From the cell containing the given text, extract its center point as [x, y] coordinate. 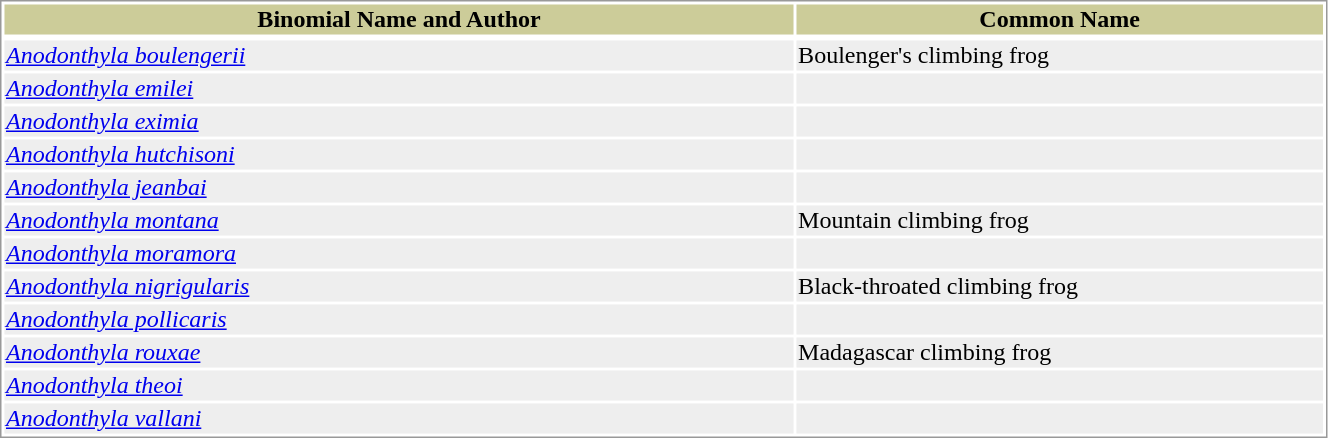
Anodonthyla nigrigularis [398, 287]
Anodonthyla theoi [398, 385]
Binomial Name and Author [398, 19]
Anodonthyla montana [398, 221]
Anodonthyla rouxae [398, 353]
Anodonthyla vallani [398, 419]
Anodonthyla eximia [398, 121]
Madagascar climbing frog [1060, 353]
Anodonthyla emilei [398, 89]
Boulenger's climbing frog [1060, 55]
Anodonthyla pollicaris [398, 319]
Common Name [1060, 19]
Anodonthyla hutchisoni [398, 155]
Anodonthyla jeanbai [398, 187]
Anodonthyla boulengerii [398, 55]
Mountain climbing frog [1060, 221]
Black-throated climbing frog [1060, 287]
Anodonthyla moramora [398, 253]
